Locate the cell with the specified text and output its (X, Y) center coordinate. 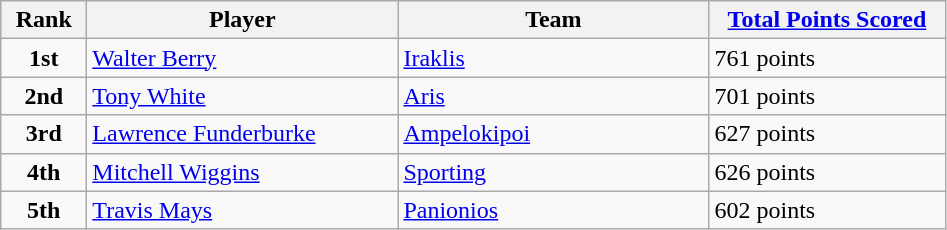
3rd (44, 134)
Ampelokipoi (554, 134)
Mitchell Wiggins (242, 172)
Aris (554, 96)
2nd (44, 96)
Lawrence Funderburke (242, 134)
5th (44, 210)
Sporting (554, 172)
701 points (827, 96)
Team (554, 20)
1st (44, 58)
Tony White (242, 96)
602 points (827, 210)
Iraklis (554, 58)
Rank (44, 20)
Travis Mays (242, 210)
627 points (827, 134)
Walter Berry (242, 58)
Player (242, 20)
4th (44, 172)
Total Points Scored (827, 20)
626 points (827, 172)
761 points (827, 58)
Panionios (554, 210)
